Scan for the cell matching the given text and deliver its (X, Y) coordinate at center. 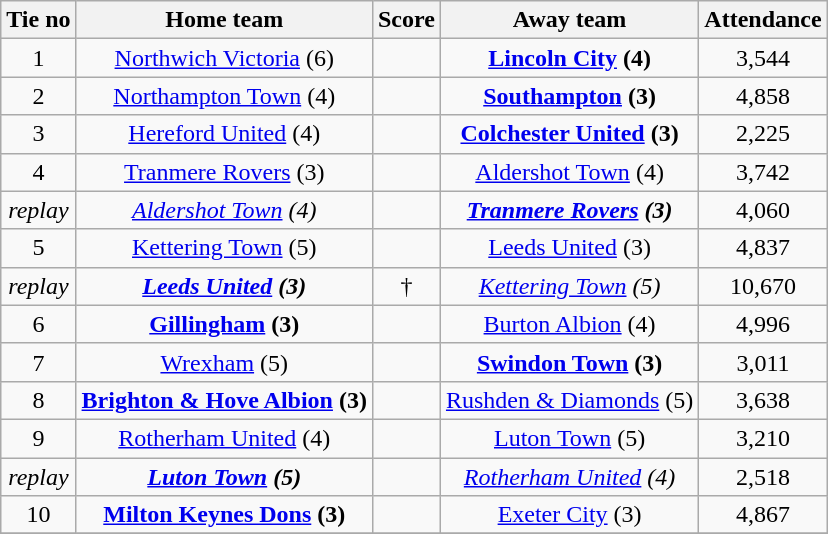
4,996 (763, 324)
Away team (569, 20)
Swindon Town (3) (569, 362)
10 (38, 515)
9 (38, 438)
Northampton Town (4) (224, 96)
7 (38, 362)
4 (38, 172)
4,837 (763, 248)
1 (38, 58)
8 (38, 400)
Score (406, 20)
2,225 (763, 134)
3,742 (763, 172)
Lincoln City (4) (569, 58)
10,670 (763, 286)
3,638 (763, 400)
4,858 (763, 96)
Hereford United (4) (224, 134)
2,518 (763, 477)
3,210 (763, 438)
Attendance (763, 20)
Tie no (38, 20)
Gillingham (3) (224, 324)
4,867 (763, 515)
6 (38, 324)
Brighton & Hove Albion (3) (224, 400)
3 (38, 134)
3,011 (763, 362)
5 (38, 248)
Wrexham (5) (224, 362)
2 (38, 96)
Rushden & Diamonds (5) (569, 400)
† (406, 286)
4,060 (763, 210)
Milton Keynes Dons (3) (224, 515)
Colchester United (3) (569, 134)
Exeter City (3) (569, 515)
Burton Albion (4) (569, 324)
3,544 (763, 58)
Home team (224, 20)
Southampton (3) (569, 96)
Northwich Victoria (6) (224, 58)
